Return [x, y] of the center of cell containing provided text 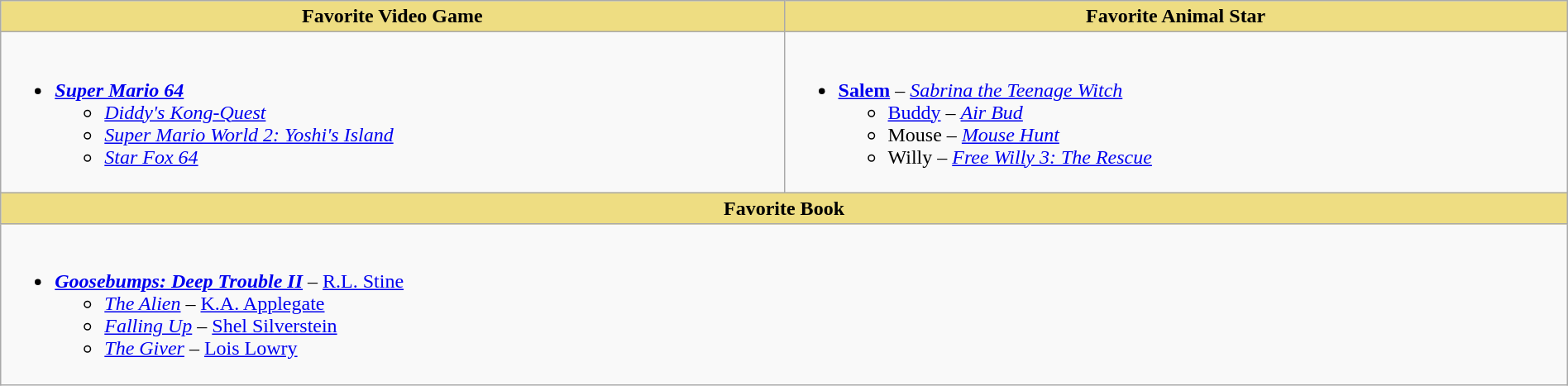
Super Mario 64Diddy's Kong-QuestSuper Mario World 2: Yoshi's IslandStar Fox 64 [392, 112]
Salem – Sabrina the Teenage WitchBuddy – Air BudMouse – Mouse HuntWilly – Free Willy 3: The Rescue [1176, 112]
Favorite Video Game [392, 17]
Favorite Book [784, 208]
Favorite Animal Star [1176, 17]
Goosebumps: Deep Trouble II – R.L. StineThe Alien – K.A. ApplegateFalling Up – Shel SilversteinThe Giver – Lois Lowry [784, 304]
